Detect which cell encompasses the target text, then output its [X, Y] center coordinate. 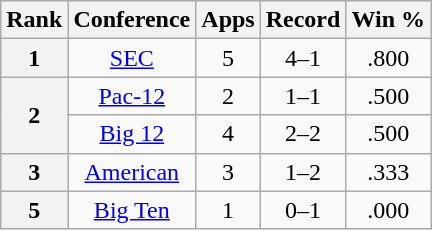
Win % [388, 20]
Conference [132, 20]
0–1 [303, 210]
4–1 [303, 58]
Pac-12 [132, 96]
Big Ten [132, 210]
.333 [388, 172]
Apps [228, 20]
4 [228, 134]
Rank [34, 20]
Big 12 [132, 134]
1–1 [303, 96]
Record [303, 20]
.800 [388, 58]
American [132, 172]
.000 [388, 210]
1–2 [303, 172]
2–2 [303, 134]
SEC [132, 58]
